Extract the (X, Y) coordinate from the center of the cell holding the provided text.  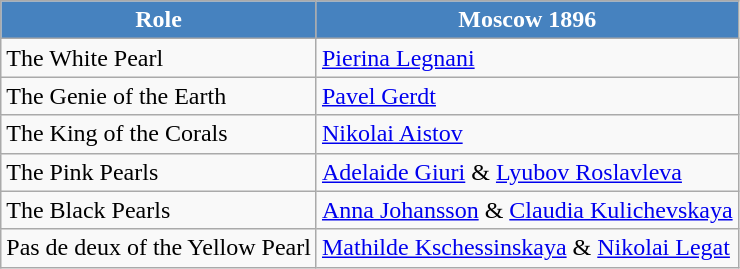
The Pink Pearls (159, 172)
Pierina Legnani (527, 58)
Nikolai Aistov (527, 134)
The Black Pearls (159, 210)
Pavel Gerdt (527, 96)
The Genie of the Earth (159, 96)
Role (159, 20)
The King of the Corals (159, 134)
Mathilde Kschessinskaya & Nikolai Legat (527, 248)
Pas de deux of the Yellow Pearl (159, 248)
The White Pearl (159, 58)
Adelaide Giuri & Lyubov Roslavleva (527, 172)
Anna Johansson & Claudia Kulichevskaya (527, 210)
Moscow 1896 (527, 20)
